Find where the given text appears and provide that cell's center as [X, Y] coordinate. 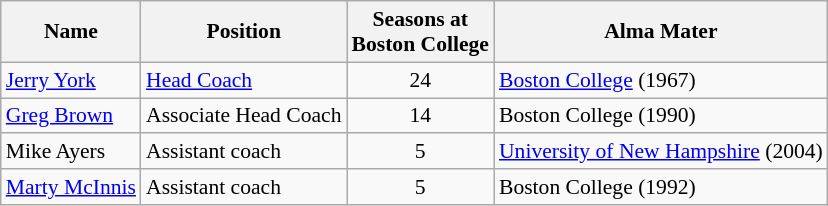
Name [71, 32]
14 [420, 116]
Position [244, 32]
University of New Hampshire (2004) [661, 152]
24 [420, 80]
Boston College (1990) [661, 116]
Seasons atBoston College [420, 32]
Jerry York [71, 80]
Mike Ayers [71, 152]
Associate Head Coach [244, 116]
Alma Mater [661, 32]
Boston College (1967) [661, 80]
Marty McInnis [71, 187]
Head Coach [244, 80]
Boston College (1992) [661, 187]
Greg Brown [71, 116]
